Capture the cell that displays the provided text and extract its [x, y] central coordinate. 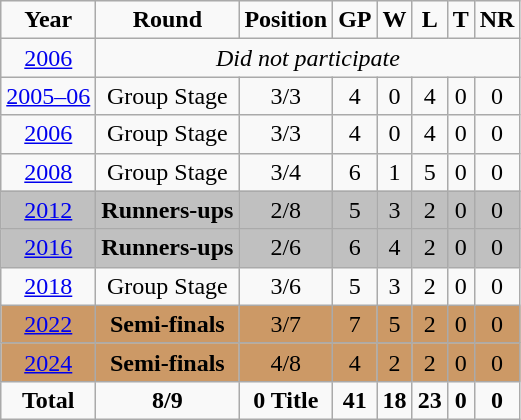
2012 [48, 210]
2022 [48, 324]
3/7 [286, 324]
2024 [48, 362]
23 [430, 400]
2008 [48, 172]
0 Title [286, 400]
3/6 [286, 286]
4/8 [286, 362]
Did not participate [308, 58]
T [460, 20]
Total [48, 400]
18 [394, 400]
8/9 [168, 400]
2016 [48, 248]
GP [355, 20]
1 [394, 172]
Round [168, 20]
W [394, 20]
2/8 [286, 210]
NR [497, 20]
Position [286, 20]
2005–06 [48, 96]
2018 [48, 286]
7 [355, 324]
41 [355, 400]
2/6 [286, 248]
Year [48, 20]
3/4 [286, 172]
L [430, 20]
